Extract the [x, y] coordinate from the center of the cell holding the provided text.  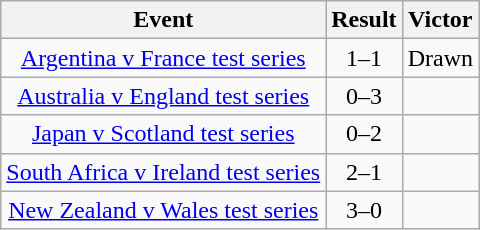
3–0 [364, 210]
New Zealand v Wales test series [164, 210]
Argentina v France test series [164, 58]
1–1 [364, 58]
0–3 [364, 96]
2–1 [364, 172]
Event [164, 20]
0–2 [364, 134]
Japan v Scotland test series [164, 134]
Australia v England test series [164, 96]
Drawn [440, 58]
South Africa v Ireland test series [164, 172]
Result [364, 20]
Victor [440, 20]
